Return the (X, Y) coordinate for the center point of the cell that contains the specified text.  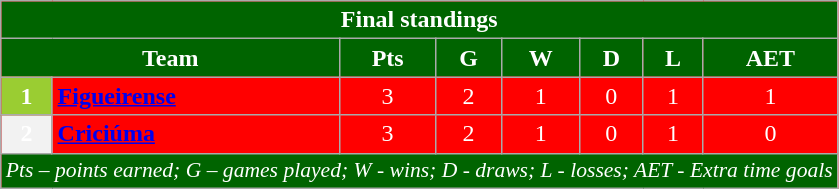
Final standings (420, 20)
Criciúma (196, 134)
L (673, 58)
Team (170, 58)
AET (770, 58)
Pts (388, 58)
G (469, 58)
Figueirense (196, 96)
W (541, 58)
D (612, 58)
Pts – points earned; G – games played; W - wins; D - draws; L - losses; AET - Extra time goals (420, 171)
